For the text-containing cell, return its midpoint in (X, Y) coordinate format. 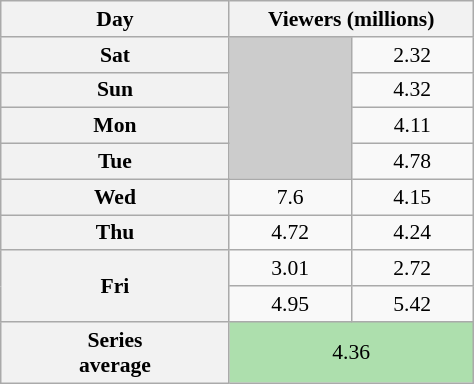
Sun (115, 90)
Mon (115, 126)
4.11 (412, 126)
4.15 (412, 197)
Seriesaverage (115, 352)
Tue (115, 162)
4.32 (412, 90)
4.36 (351, 352)
Viewers (millions) (351, 19)
Fri (115, 286)
Wed (115, 197)
Day (115, 19)
Sat (115, 55)
Thu (115, 233)
3.01 (290, 269)
7.6 (290, 197)
2.72 (412, 269)
4.72 (290, 233)
4.24 (412, 233)
4.78 (412, 162)
5.42 (412, 304)
4.95 (290, 304)
2.32 (412, 55)
